Search for the cell housing the specified text and yield its [X, Y] center coordinate. 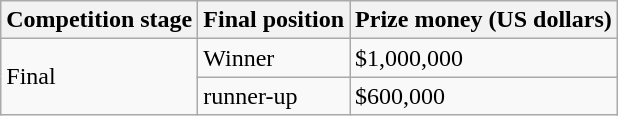
runner-up [274, 96]
Winner [274, 58]
Final [100, 77]
Competition stage [100, 20]
Prize money (US dollars) [484, 20]
$600,000 [484, 96]
$1,000,000 [484, 58]
Final position [274, 20]
